From the cell containing the given text, extract its center point as [x, y] coordinate. 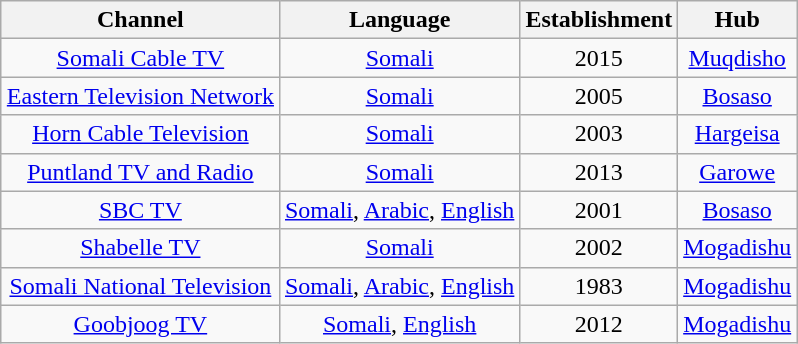
Language [399, 20]
Goobjoog TV [140, 324]
Eastern Television Network [140, 96]
Muqdisho [738, 58]
2012 [599, 324]
2001 [599, 210]
Somali National Television [140, 286]
Shabelle TV [140, 248]
2013 [599, 172]
Hargeisa [738, 134]
2005 [599, 96]
Somali Cable TV [140, 58]
Horn Cable Television [140, 134]
1983 [599, 286]
Channel [140, 20]
Somali, English [399, 324]
2002 [599, 248]
Hub [738, 20]
2015 [599, 58]
2003 [599, 134]
Garowe [738, 172]
Establishment [599, 20]
SBC TV [140, 210]
Puntland TV and Radio [140, 172]
